For the text-containing cell, return its midpoint in [X, Y] coordinate format. 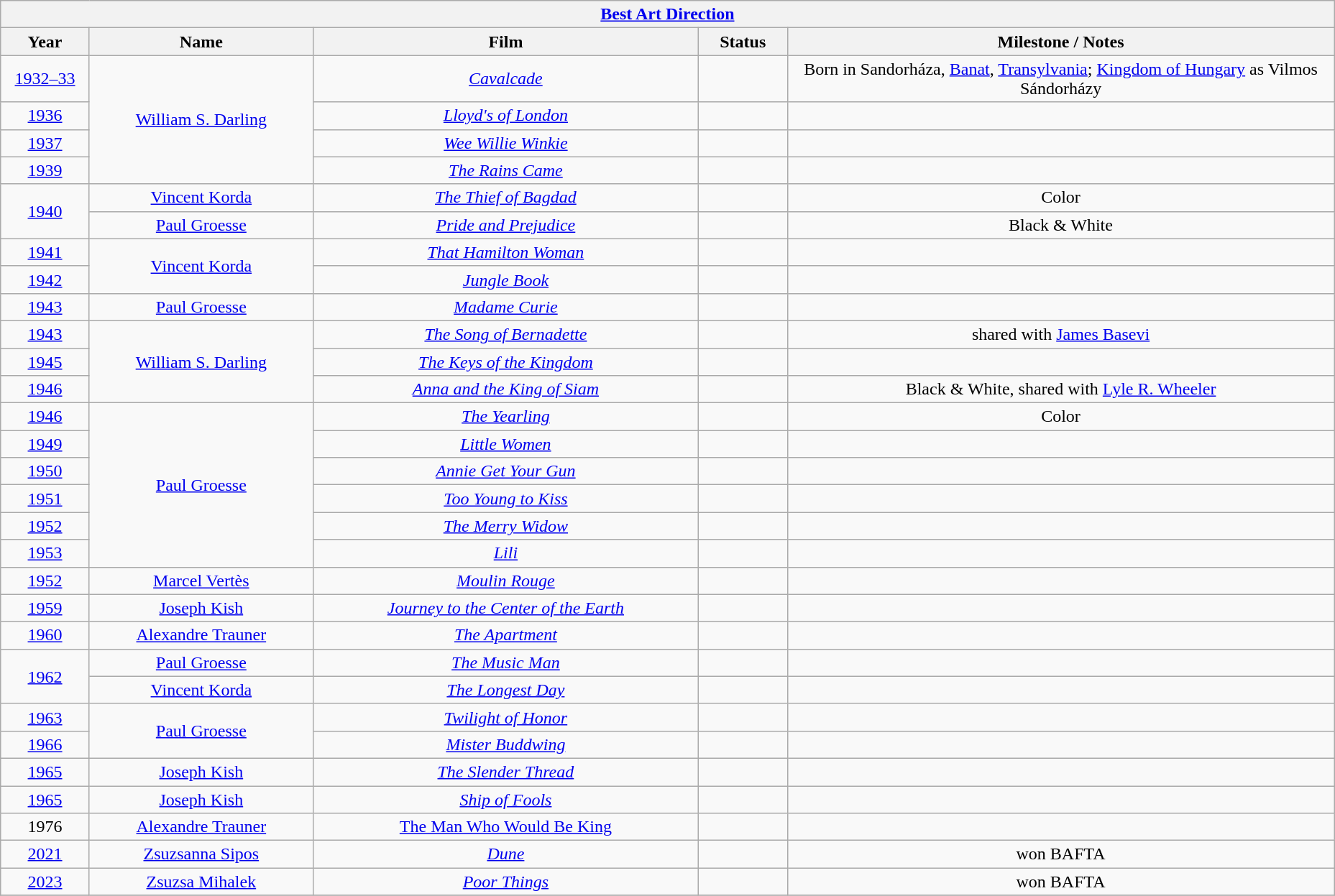
1950 [45, 471]
Born in Sandorháza, Banat, Transylvania; Kingdom of Hungary as Vilmos Sándorházy [1061, 79]
Lili [505, 553]
The Apartment [505, 635]
The Merry Widow [505, 526]
Ship of Fools [505, 800]
1953 [45, 553]
2021 [45, 854]
1949 [45, 444]
Dune [505, 854]
Film [505, 42]
1963 [45, 717]
The Music Man [505, 662]
Black & White [1061, 225]
Status [743, 42]
The Song of Bernadette [505, 334]
The Yearling [505, 417]
Twilight of Honor [505, 717]
Wee Willie Winkie [505, 143]
1951 [45, 499]
1932–33 [45, 79]
Name [201, 42]
Milestone / Notes [1061, 42]
The Rains Came [505, 170]
Poor Things [505, 882]
Zsuzsanna Sipos [201, 854]
2023 [45, 882]
The Keys of the Kingdom [505, 361]
Anna and the King of Siam [505, 389]
1939 [45, 170]
1966 [45, 744]
shared with James Basevi [1061, 334]
1941 [45, 252]
Little Women [505, 444]
Too Young to Kiss [505, 499]
Cavalcade [505, 79]
The Thief of Bagdad [505, 198]
Annie Get Your Gun [505, 471]
The Man Who Would Be King [505, 827]
Madame Curie [505, 307]
Year [45, 42]
Lloyd's of London [505, 116]
That Hamilton Woman [505, 252]
Mister Buddwing [505, 744]
Pride and Prejudice [505, 225]
Zsuzsa Mihalek [201, 882]
1962 [45, 676]
Jungle Book [505, 280]
1942 [45, 280]
Black & White, shared with Lyle R. Wheeler [1061, 389]
1976 [45, 827]
1959 [45, 608]
Marcel Vertès [201, 581]
1945 [45, 361]
The Slender Thread [505, 772]
1940 [45, 211]
1960 [45, 635]
1937 [45, 143]
Journey to the Center of the Earth [505, 608]
Moulin Rouge [505, 581]
The Longest Day [505, 690]
Best Art Direction [667, 14]
1936 [45, 116]
